Locate the cell with the specified text and output its (X, Y) center coordinate. 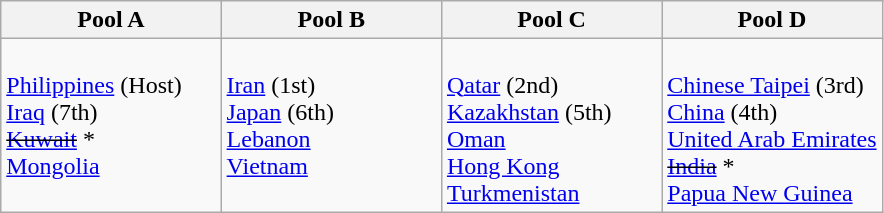
Chinese Taipei (3rd) China (4th) United Arab Emirates India * Papua New Guinea (772, 126)
Qatar (2nd) Kazakhstan (5th) Oman Hong Kong Turkmenistan (551, 126)
Pool C (551, 20)
Pool B (331, 20)
Iran (1st) Japan (6th) Lebanon Vietnam (331, 126)
Pool D (772, 20)
Pool A (111, 20)
Philippines (Host) Iraq (7th) Kuwait * Mongolia (111, 126)
